Locate the cell with the specified text and output its (x, y) center coordinate. 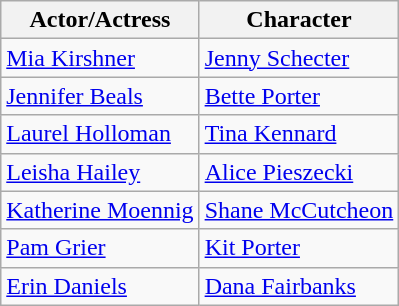
Leisha Hailey (100, 172)
Tina Kennard (299, 134)
Erin Daniels (100, 286)
Dana Fairbanks (299, 286)
Mia Kirshner (100, 58)
Shane McCutcheon (299, 210)
Laurel Holloman (100, 134)
Pam Grier (100, 248)
Jennifer Beals (100, 96)
Bette Porter (299, 96)
Character (299, 20)
Actor/Actress (100, 20)
Katherine Moennig (100, 210)
Kit Porter (299, 248)
Alice Pieszecki (299, 172)
Jenny Schecter (299, 58)
